Determine the [x, y] coordinate at the center of the cell enclosing the given text.  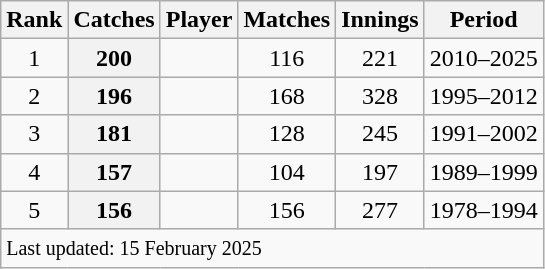
1995–2012 [484, 96]
Catches [114, 20]
200 [114, 58]
181 [114, 134]
4 [34, 172]
157 [114, 172]
2010–2025 [484, 58]
1 [34, 58]
Period [484, 20]
1991–2002 [484, 134]
104 [287, 172]
2 [34, 96]
221 [380, 58]
116 [287, 58]
277 [380, 210]
Innings [380, 20]
196 [114, 96]
Player [199, 20]
1978–1994 [484, 210]
197 [380, 172]
3 [34, 134]
128 [287, 134]
245 [380, 134]
5 [34, 210]
Rank [34, 20]
Last updated: 15 February 2025 [272, 248]
328 [380, 96]
Matches [287, 20]
1989–1999 [484, 172]
168 [287, 96]
